Detect which cell encompasses the target text, then output its [x, y] center coordinate. 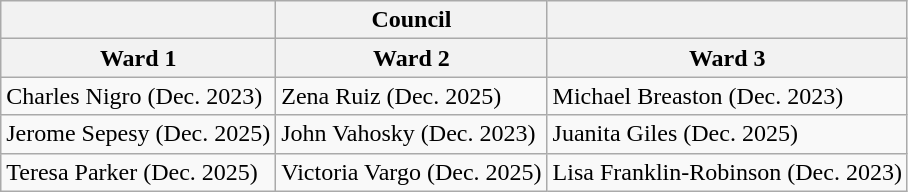
Ward 2 [412, 58]
John Vahosky (Dec. 2023) [412, 134]
Council [412, 20]
Charles Nigro (Dec. 2023) [138, 96]
Lisa Franklin-Robinson (Dec. 2023) [727, 172]
Ward 1 [138, 58]
Victoria Vargo (Dec. 2025) [412, 172]
Juanita Giles (Dec. 2025) [727, 134]
Ward 3 [727, 58]
Zena Ruiz (Dec. 2025) [412, 96]
Jerome Sepesy (Dec. 2025) [138, 134]
Teresa Parker (Dec. 2025) [138, 172]
Michael Breaston (Dec. 2023) [727, 96]
